Return (x, y) of the center of cell containing provided text 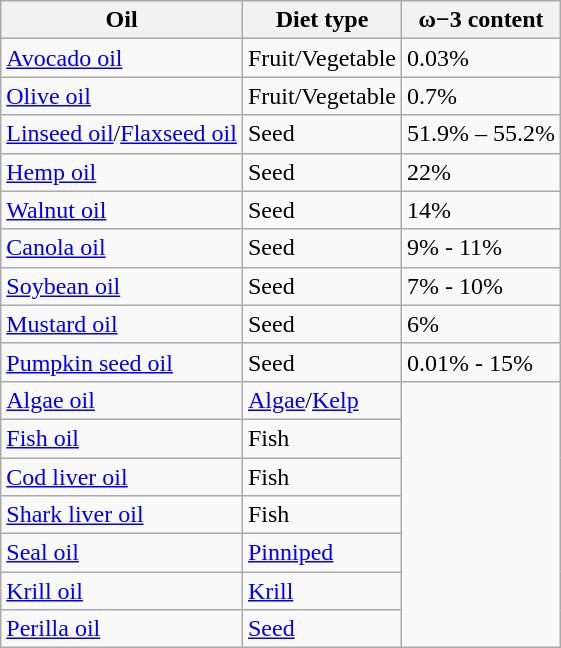
Hemp oil (122, 172)
Algae/Kelp (322, 400)
Canola oil (122, 248)
Avocado oil (122, 58)
Krill oil (122, 591)
0.01% - 15% (480, 362)
Cod liver oil (122, 477)
Perilla oil (122, 629)
14% (480, 210)
Seal oil (122, 553)
Walnut oil (122, 210)
Fish oil (122, 438)
Pumpkin seed oil (122, 362)
0.03% (480, 58)
51.9% – 55.2% (480, 134)
Diet type (322, 20)
Algae oil (122, 400)
Krill (322, 591)
Linseed oil/Flaxseed oil (122, 134)
22% (480, 172)
Mustard oil (122, 324)
7% - 10% (480, 286)
Soybean oil (122, 286)
Oil (122, 20)
0.7% (480, 96)
6% (480, 324)
Olive oil (122, 96)
9% - 11% (480, 248)
Shark liver oil (122, 515)
Pinniped (322, 553)
ω−3 content (480, 20)
